Scan for the cell matching the given text and deliver its [x, y] coordinate at center. 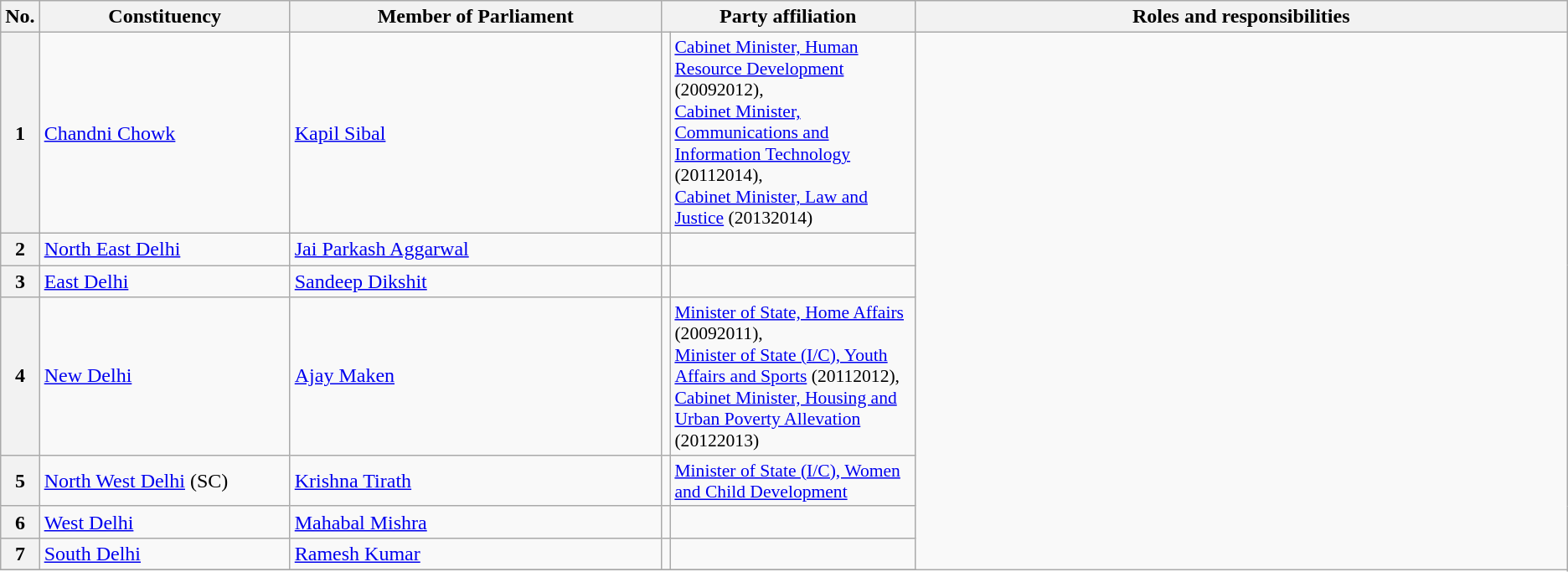
5 [20, 481]
7 [20, 554]
Kapil Sibal [476, 133]
No. [20, 17]
Roles and responsibilities [1241, 17]
4 [20, 377]
East Delhi [164, 281]
1 [20, 133]
2 [20, 249]
North West Delhi (SC) [164, 481]
West Delhi [164, 522]
Mahabal Mishra [476, 522]
Constituency [164, 17]
6 [20, 522]
Ajay Maken [476, 377]
New Delhi [164, 377]
Chandni Chowk [164, 133]
Ramesh Kumar [476, 554]
Party affiliation [787, 17]
Sandeep Dikshit [476, 281]
Krishna Tirath [476, 481]
Minister of State (I/C), Women and Child Development [792, 481]
South Delhi [164, 554]
Member of Parliament [476, 17]
North East Delhi [164, 249]
Jai Parkash Aggarwal [476, 249]
3 [20, 281]
